Find where the given text appears and provide that cell's center as (x, y) coordinate. 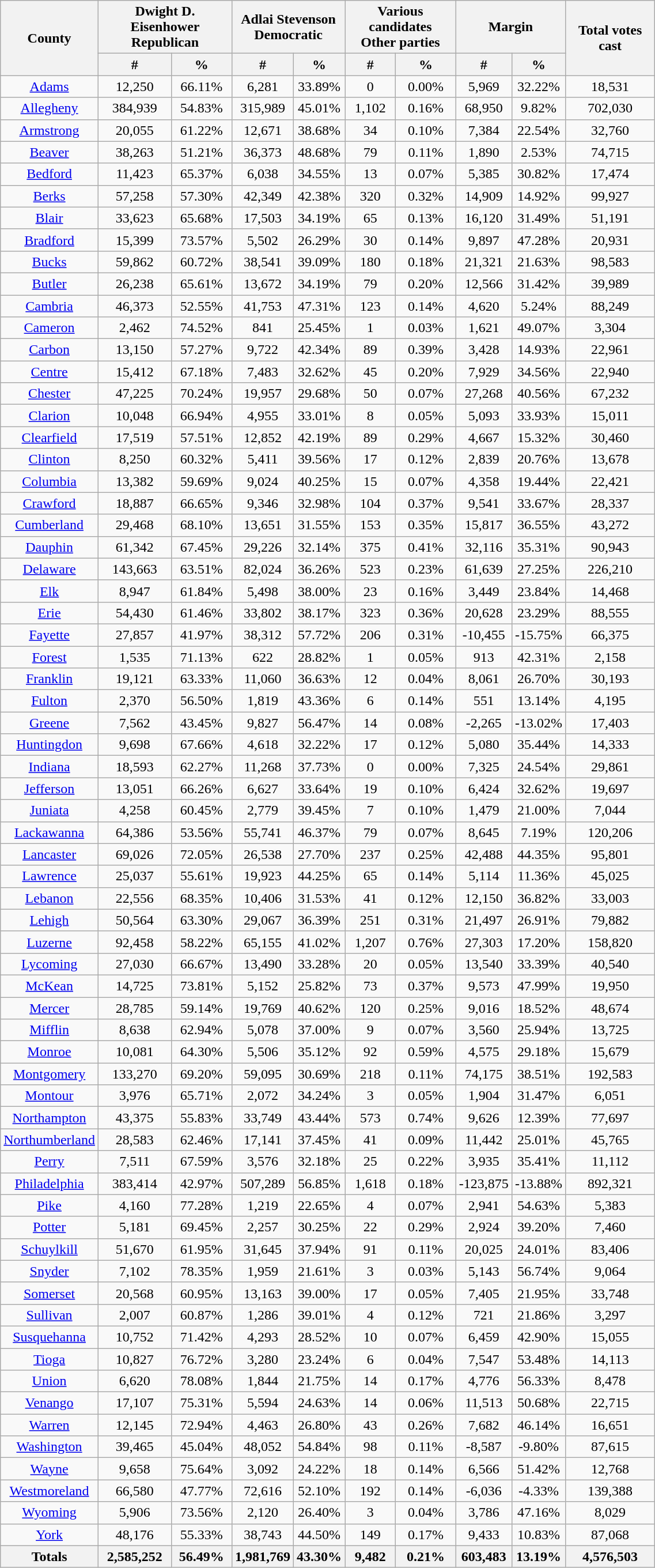
8,029 (609, 1513)
Venango (50, 1403)
Monroe (50, 1052)
3,428 (484, 350)
5,078 (263, 1030)
26,238 (135, 284)
841 (263, 328)
30 (370, 240)
15,817 (484, 525)
63.51% (202, 569)
4,576,503 (609, 1556)
Pike (50, 1205)
9.82% (538, 108)
61,639 (484, 569)
92,458 (135, 942)
Dauphin (50, 547)
17,107 (135, 1403)
31.42% (538, 284)
5,080 (484, 745)
13.19% (538, 1556)
38,312 (263, 635)
139,388 (609, 1491)
8,645 (484, 832)
Elk (50, 591)
10 (370, 1337)
6,424 (484, 789)
5,906 (135, 1513)
21.86% (538, 1315)
Mercer (50, 1008)
19,769 (263, 1008)
35.44% (538, 745)
Susquehanna (50, 1337)
22 (370, 1227)
27.25% (538, 569)
25,037 (135, 876)
1,959 (263, 1271)
19,957 (263, 394)
13.14% (538, 701)
22.54% (538, 130)
28.52% (319, 1337)
16,651 (609, 1425)
39,465 (135, 1447)
Montgomery (50, 1074)
87,615 (609, 1447)
66.11% (202, 86)
Bradford (50, 240)
133,270 (135, 1074)
Berks (50, 196)
26.91% (538, 920)
19,950 (609, 986)
5,143 (484, 1271)
9,897 (484, 240)
16,120 (484, 218)
7,325 (484, 767)
44.35% (538, 854)
19,697 (609, 789)
9,024 (263, 481)
59,862 (135, 262)
Erie (50, 613)
5,411 (263, 459)
9,541 (484, 503)
26.40% (319, 1513)
28,337 (609, 503)
33.28% (319, 964)
29.18% (538, 1052)
Chester (50, 394)
4,463 (263, 1425)
Fulton (50, 701)
73.56% (202, 1513)
34 (370, 130)
12,768 (609, 1469)
68.10% (202, 525)
149 (370, 1535)
2,585,252 (135, 1556)
60.45% (202, 811)
4,575 (484, 1052)
62.46% (202, 1140)
Various candidatesOther parties (401, 27)
66,375 (609, 635)
5,093 (484, 416)
15,055 (609, 1337)
1,618 (370, 1183)
702,030 (609, 108)
69.45% (202, 1227)
15,412 (135, 372)
7,483 (263, 372)
65.71% (202, 1096)
143,663 (135, 569)
33.39% (538, 964)
63.30% (202, 920)
14.93% (538, 350)
15,011 (609, 416)
33.67% (538, 503)
4,258 (135, 811)
40,540 (609, 964)
39.45% (319, 811)
17,403 (609, 723)
68.35% (202, 898)
98 (370, 1447)
33,623 (135, 218)
37.00% (319, 1030)
32.14% (319, 547)
192,583 (609, 1074)
Delaware (50, 569)
73.81% (202, 986)
43,375 (135, 1118)
30.69% (319, 1074)
47.31% (319, 306)
1,102 (370, 108)
77.28% (202, 1205)
88,249 (609, 306)
98,583 (609, 262)
17,519 (135, 438)
33.89% (319, 86)
45 (370, 372)
50,564 (135, 920)
67.59% (202, 1162)
Adams (50, 86)
48,052 (263, 1447)
10.83% (538, 1535)
Lackawanna (50, 832)
7,547 (484, 1359)
42.38% (319, 196)
9,626 (484, 1118)
15,399 (135, 240)
Northampton (50, 1118)
32.18% (319, 1162)
19,121 (135, 679)
23.29% (538, 613)
27.70% (319, 854)
25.01% (538, 1140)
5,594 (263, 1403)
5,383 (609, 1205)
43.36% (319, 701)
45,765 (609, 1140)
29,067 (263, 920)
47.99% (538, 986)
Warren (50, 1425)
0.76% (426, 942)
22,421 (609, 481)
29.68% (319, 394)
14,725 (135, 986)
66.65% (202, 503)
6,459 (484, 1337)
0.13% (426, 218)
43 (370, 1425)
56.85% (319, 1183)
0.36% (426, 613)
-13.88% (538, 1183)
62.27% (202, 767)
1,219 (263, 1205)
13 (370, 174)
9,016 (484, 1008)
0.41% (426, 547)
153 (370, 525)
21.61% (319, 1271)
-10,455 (484, 635)
6,620 (135, 1381)
3,280 (263, 1359)
68,950 (484, 108)
Butler (50, 284)
Mifflin (50, 1030)
0.09% (426, 1140)
Greene (50, 723)
30,193 (609, 679)
12 (370, 679)
12,145 (135, 1425)
44.50% (319, 1535)
11,268 (263, 767)
2,779 (263, 811)
4,776 (484, 1381)
3,560 (484, 1030)
64.30% (202, 1052)
-123,875 (484, 1183)
48.68% (319, 152)
70.24% (202, 394)
66.94% (202, 416)
66.26% (202, 789)
19 (370, 789)
York (50, 1535)
56.50% (202, 701)
7 (370, 811)
15.32% (538, 438)
25.45% (319, 328)
0.59% (426, 1052)
Allegheny (50, 108)
218 (370, 1074)
20,055 (135, 130)
39.56% (319, 459)
87,068 (609, 1535)
5,969 (484, 86)
1,904 (484, 1096)
3,576 (263, 1162)
206 (370, 635)
4,195 (609, 701)
1,286 (263, 1315)
42,488 (484, 854)
30.25% (319, 1227)
Wyoming (50, 1513)
12,150 (484, 898)
57.30% (202, 196)
9,064 (609, 1271)
0.26% (426, 1425)
21.95% (538, 1293)
1,207 (370, 942)
Beaver (50, 152)
Wayne (50, 1469)
41.97% (202, 635)
Bedford (50, 174)
4,358 (484, 481)
54.83% (202, 108)
31.53% (319, 898)
60.95% (202, 1293)
30,460 (609, 438)
34.55% (319, 174)
20.76% (538, 459)
45.01% (319, 108)
Luzerne (50, 942)
9 (370, 1030)
Armstrong (50, 130)
67.66% (202, 745)
26.29% (319, 240)
33,749 (263, 1118)
1,621 (484, 328)
8,061 (484, 679)
55.61% (202, 876)
74.52% (202, 328)
33.01% (319, 416)
2,941 (484, 1205)
49.07% (538, 328)
46,373 (135, 306)
24.54% (538, 767)
71.13% (202, 657)
123 (370, 306)
20 (370, 964)
31.55% (319, 525)
Clarion (50, 416)
7,929 (484, 372)
36.55% (538, 525)
22,556 (135, 898)
11,442 (484, 1140)
75.64% (202, 1469)
383,414 (135, 1183)
11,513 (484, 1403)
8 (370, 416)
23 (370, 591)
Blair (50, 218)
Perry (50, 1162)
43.44% (319, 1118)
18,593 (135, 767)
48,674 (609, 1008)
59.69% (202, 481)
9,722 (263, 350)
57.72% (319, 635)
25.94% (538, 1030)
-9.80% (538, 1447)
41,753 (263, 306)
18.52% (538, 1008)
38.51% (538, 1074)
0.35% (426, 525)
33.93% (538, 416)
6,566 (484, 1469)
23.24% (319, 1359)
Adlai StevensonDemocratic (288, 27)
8,947 (135, 591)
0.06% (426, 1403)
9,482 (370, 1556)
Somerset (50, 1293)
54,430 (135, 613)
17,503 (263, 218)
180 (370, 262)
13,490 (263, 964)
4,955 (263, 416)
Indiana (50, 767)
3,935 (484, 1162)
12,566 (484, 284)
43.30% (319, 1556)
36.82% (538, 898)
Tioga (50, 1359)
34.24% (319, 1096)
67,232 (609, 394)
2,370 (135, 701)
Lehigh (50, 920)
28.82% (319, 657)
60.72% (202, 262)
62.94% (202, 1030)
11,112 (609, 1162)
42,349 (263, 196)
10,406 (263, 898)
61.46% (202, 613)
26.70% (538, 679)
56.74% (538, 1271)
33,802 (263, 613)
15,679 (609, 1052)
66,580 (135, 1491)
1,844 (263, 1381)
48,176 (135, 1535)
21.75% (319, 1381)
32,760 (609, 130)
8,638 (135, 1030)
35.41% (538, 1162)
33,748 (609, 1293)
55,741 (263, 832)
38,541 (263, 262)
9,827 (263, 723)
32,116 (484, 547)
5,181 (135, 1227)
320 (370, 196)
Columbia (50, 481)
28,785 (135, 1008)
73 (370, 986)
3,449 (484, 591)
57,258 (135, 196)
523 (370, 569)
Juniata (50, 811)
51.21% (202, 152)
61.95% (202, 1249)
18,531 (609, 86)
7,044 (609, 811)
55.33% (202, 1535)
55.83% (202, 1118)
913 (484, 657)
721 (484, 1315)
52.55% (202, 306)
35.12% (319, 1052)
46.37% (319, 832)
13,672 (263, 284)
22,715 (609, 1403)
323 (370, 613)
Totals (50, 1556)
63.33% (202, 679)
1,981,769 (263, 1556)
29,468 (135, 525)
17.20% (538, 942)
40.56% (538, 394)
20,568 (135, 1293)
3,092 (263, 1469)
8,478 (609, 1381)
76.72% (202, 1359)
54.63% (538, 1205)
24.22% (319, 1469)
54.84% (319, 1447)
65.37% (202, 174)
24.63% (319, 1403)
20,025 (484, 1249)
21.00% (538, 811)
42.90% (538, 1337)
27,268 (484, 394)
35.31% (538, 547)
2,462 (135, 328)
2,120 (263, 1513)
20,628 (484, 613)
Sullivan (50, 1315)
75.31% (202, 1403)
9,433 (484, 1535)
38.17% (319, 613)
36.39% (319, 920)
7,405 (484, 1293)
7.19% (538, 832)
-15.75% (538, 635)
31,645 (263, 1249)
52.10% (319, 1491)
Huntingdon (50, 745)
Forest (50, 657)
-4.33% (538, 1491)
Margin (510, 27)
4,620 (484, 306)
15 (370, 481)
-8,587 (484, 1447)
29,861 (609, 767)
72,616 (263, 1491)
38.68% (319, 130)
21,497 (484, 920)
5,502 (263, 240)
37.45% (319, 1140)
79,882 (609, 920)
9,573 (484, 986)
50 (370, 394)
19.44% (538, 481)
57.51% (202, 438)
9,698 (135, 745)
51.42% (538, 1469)
7,562 (135, 723)
1,890 (484, 152)
47.77% (202, 1491)
Jefferson (50, 789)
41.02% (319, 942)
2,007 (135, 1315)
47,225 (135, 394)
13,382 (135, 481)
66.67% (202, 964)
0.21% (426, 1556)
192 (370, 1491)
13,540 (484, 964)
Lawrence (50, 876)
57.27% (202, 350)
14,468 (609, 591)
Carbon (50, 350)
-2,265 (484, 723)
5,152 (263, 986)
40.62% (319, 1008)
Crawford (50, 503)
2,072 (263, 1096)
71.42% (202, 1337)
1,819 (263, 701)
12,852 (263, 438)
26.80% (319, 1425)
36.63% (319, 679)
22,961 (609, 350)
40.25% (319, 481)
43,272 (609, 525)
34.56% (538, 372)
73.57% (202, 240)
-6,036 (484, 1491)
42.34% (319, 350)
-13.02% (538, 723)
13,163 (263, 1293)
Northumberland (50, 1140)
99,927 (609, 196)
38,743 (263, 1535)
59.14% (202, 1008)
36,373 (263, 152)
14,909 (484, 196)
Snyder (50, 1271)
36.26% (319, 569)
69,026 (135, 854)
4,160 (135, 1205)
25.82% (319, 986)
61.84% (202, 591)
61.22% (202, 130)
892,321 (609, 1183)
3,297 (609, 1315)
18 (370, 1469)
13,051 (135, 789)
12,671 (263, 130)
78.08% (202, 1381)
Clearfield (50, 438)
11,423 (135, 174)
60.32% (202, 459)
31.47% (538, 1096)
Cameron (50, 328)
0.32% (426, 196)
Schuylkill (50, 1249)
37.94% (319, 1249)
Fayette (50, 635)
1,535 (135, 657)
Centre (50, 372)
17,474 (609, 174)
50.68% (538, 1403)
5,506 (263, 1052)
42.19% (319, 438)
7,384 (484, 130)
45,025 (609, 876)
38.00% (319, 591)
12.39% (538, 1118)
28,583 (135, 1140)
17,141 (263, 1140)
7,102 (135, 1271)
24.01% (538, 1249)
6,038 (263, 174)
44.25% (319, 876)
60.87% (202, 1315)
0.39% (426, 350)
2,158 (609, 657)
13,725 (609, 1030)
33,003 (609, 898)
603,483 (484, 1556)
74,175 (484, 1074)
Cambria (50, 306)
22.65% (319, 1205)
237 (370, 854)
622 (263, 657)
27,030 (135, 964)
74,715 (609, 152)
158,820 (609, 942)
226,210 (609, 569)
30.82% (538, 174)
56.33% (538, 1381)
375 (370, 547)
61,342 (135, 547)
6,627 (263, 789)
39.00% (319, 1293)
45.04% (202, 1447)
23.84% (538, 591)
2,257 (263, 1227)
120,206 (609, 832)
56.47% (319, 723)
88,555 (609, 613)
Cumberland (50, 525)
5.24% (538, 306)
Westmoreland (50, 1491)
39,989 (609, 284)
9,346 (263, 503)
72.94% (202, 1425)
13,678 (609, 459)
2,924 (484, 1227)
69.20% (202, 1074)
4,618 (263, 745)
6,281 (263, 86)
13,651 (263, 525)
Clinton (50, 459)
Franklin (50, 679)
22,940 (609, 372)
65,155 (263, 942)
5,385 (484, 174)
1,479 (484, 811)
5,114 (484, 876)
0.74% (426, 1118)
67.45% (202, 547)
58.22% (202, 942)
38,263 (135, 152)
21.63% (538, 262)
46.14% (538, 1425)
2.53% (538, 152)
39.01% (319, 1315)
7,511 (135, 1162)
90,943 (609, 547)
65.68% (202, 218)
53.56% (202, 832)
47.28% (538, 240)
0.22% (426, 1162)
43.45% (202, 723)
78.35% (202, 1271)
18,887 (135, 503)
0.08% (426, 723)
39.09% (319, 262)
27,857 (135, 635)
83,406 (609, 1249)
11.36% (538, 876)
Montour (50, 1096)
507,289 (263, 1183)
56.49% (202, 1556)
42.97% (202, 1183)
10,752 (135, 1337)
21,321 (484, 262)
7,460 (609, 1227)
42.31% (538, 657)
McKean (50, 986)
Bucks (50, 262)
77,697 (609, 1118)
4,293 (263, 1337)
37.73% (319, 767)
9,658 (135, 1469)
384,939 (135, 108)
53.48% (538, 1359)
29,226 (263, 547)
32.98% (319, 503)
Total votes cast (609, 38)
91 (370, 1249)
3,976 (135, 1096)
19,923 (263, 876)
72.05% (202, 854)
Philadelphia (50, 1183)
10,048 (135, 416)
5,498 (263, 591)
315,989 (263, 108)
Lebanon (50, 898)
20,931 (609, 240)
26,538 (263, 854)
104 (370, 503)
14.92% (538, 196)
39.20% (538, 1227)
3,304 (609, 328)
95,801 (609, 854)
12,250 (135, 86)
7,682 (484, 1425)
51,191 (609, 218)
Lancaster (50, 854)
3,786 (484, 1513)
51,670 (135, 1249)
11,060 (263, 679)
33.64% (319, 789)
25 (370, 1162)
Union (50, 1381)
251 (370, 920)
59,095 (263, 1074)
47.16% (538, 1513)
14,333 (609, 745)
4,667 (484, 438)
67.18% (202, 372)
Potter (50, 1227)
13,150 (135, 350)
10,081 (135, 1052)
Lycoming (50, 964)
County (50, 38)
82,024 (263, 569)
2,839 (484, 459)
92 (370, 1052)
551 (484, 701)
64,386 (135, 832)
6,051 (609, 1096)
8,250 (135, 459)
14,113 (609, 1359)
27,303 (484, 942)
10,827 (135, 1359)
Dwight D. EisenhowerRepublican (165, 27)
573 (370, 1118)
65.61% (202, 284)
0.23% (426, 569)
31.49% (538, 218)
120 (370, 1008)
Washington (50, 1447)
